Search for the cell housing the specified text and yield its (X, Y) center coordinate. 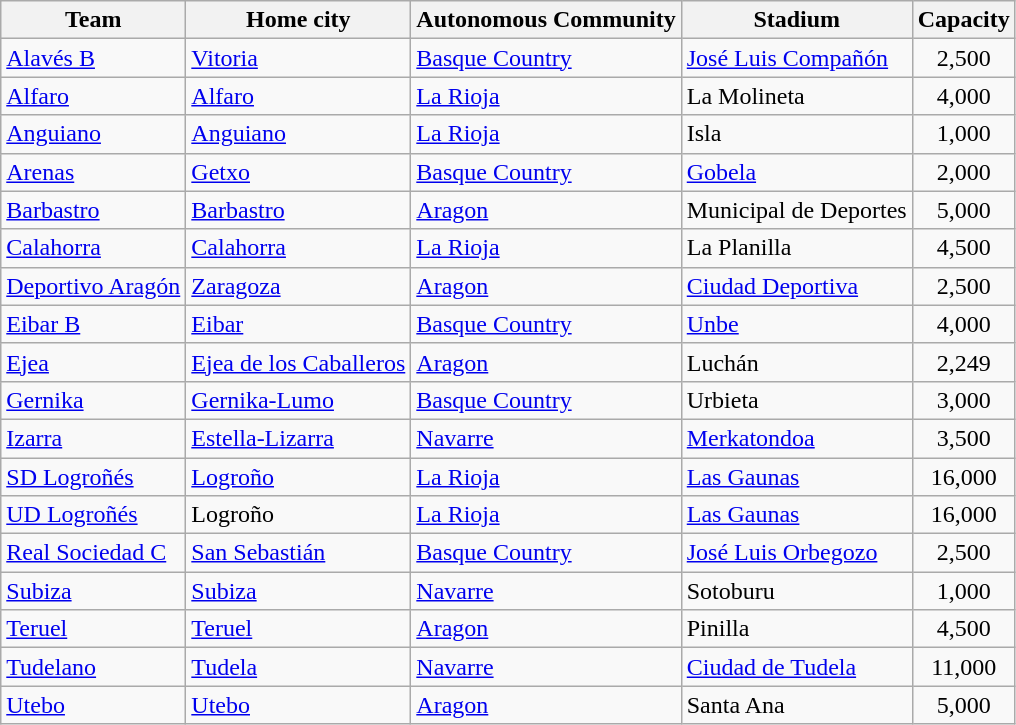
José Luis Orbegozo (796, 553)
Gobela (796, 172)
Deportivo Aragón (94, 286)
Getxo (298, 172)
Team (94, 20)
Luchán (796, 362)
Tudelano (94, 667)
La Planilla (796, 248)
Eibar (298, 324)
Autonomous Community (546, 20)
Estella-Lizarra (298, 438)
3,500 (964, 438)
José Luis Compañón (796, 58)
Santa Ana (796, 705)
Pinilla (796, 629)
Unbe (796, 324)
Ejea (94, 362)
Ejea de los Caballeros (298, 362)
2,249 (964, 362)
San Sebastián (298, 553)
Alavés B (94, 58)
Municipal de Deportes (796, 210)
Ciudad de Tudela (796, 667)
Izarra (94, 438)
Gernika (94, 400)
11,000 (964, 667)
Ciudad Deportiva (796, 286)
UD Logroñés (94, 515)
Stadium (796, 20)
Merkatondoa (796, 438)
Tudela (298, 667)
Capacity (964, 20)
Real Sociedad C (94, 553)
Sotoburu (796, 591)
Eibar B (94, 324)
Gernika-Lumo (298, 400)
SD Logroñés (94, 477)
Urbieta (796, 400)
Isla (796, 134)
Home city (298, 20)
2,000 (964, 172)
Zaragoza (298, 286)
Vitoria (298, 58)
3,000 (964, 400)
Arenas (94, 172)
La Molineta (796, 96)
